Return (X, Y) of the center of cell containing provided text 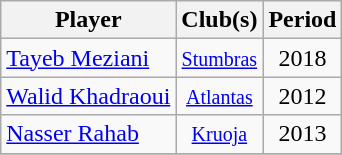
2018 (302, 58)
Walid Khadraoui (88, 96)
Kruoja (220, 134)
2013 (302, 134)
Atlantas (220, 96)
Tayeb Meziani (88, 58)
Nasser Rahab (88, 134)
Player (88, 20)
2012 (302, 96)
Stumbras (220, 58)
Period (302, 20)
Club(s) (220, 20)
